Determine the (x, y) coordinate at the center of the cell enclosing the given text.  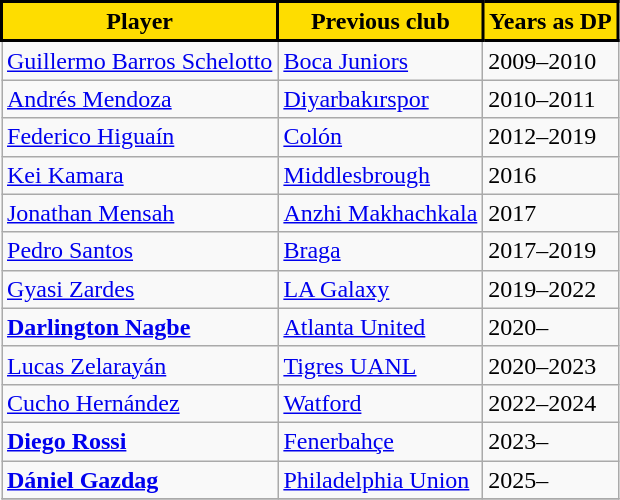
Atlanta United (380, 327)
Philadelphia Union (380, 479)
Braga (380, 251)
Andrés Mendoza (140, 99)
Pedro Santos (140, 251)
LA Galaxy (380, 289)
Jonathan Mensah (140, 213)
Years as DP (550, 22)
Watford (380, 403)
Lucas Zelarayán (140, 365)
2020– (550, 327)
2016 (550, 175)
Cucho Hernández (140, 403)
2023– (550, 441)
2017–2019 (550, 251)
Diego Rossi (140, 441)
Diyarbakırspor (380, 99)
Gyasi Zardes (140, 289)
Previous club (380, 22)
Federico Higuaín (140, 137)
Guillermo Barros Schelotto (140, 60)
2019–2022 (550, 289)
2017 (550, 213)
Middlesbrough (380, 175)
2020–2023 (550, 365)
2025– (550, 479)
Player (140, 22)
Tigres UANL (380, 365)
2022–2024 (550, 403)
Colón (380, 137)
Anzhi Makhachkala (380, 213)
Kei Kamara (140, 175)
Dániel Gazdag (140, 479)
Darlington Nagbe (140, 327)
Boca Juniors (380, 60)
2009–2010 (550, 60)
2010–2011 (550, 99)
Fenerbahçe (380, 441)
2012–2019 (550, 137)
